Extract the (X, Y) coordinate from the center of the cell holding the provided text.  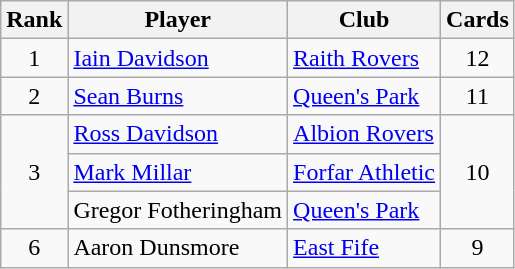
Rank (34, 20)
Cards (478, 20)
Sean Burns (178, 96)
Player (178, 20)
Forfar Athletic (364, 172)
Ross Davidson (178, 134)
Gregor Fotheringham (178, 210)
3 (34, 172)
Club (364, 20)
10 (478, 172)
Aaron Dunsmore (178, 248)
9 (478, 248)
12 (478, 58)
Iain Davidson (178, 58)
Raith Rovers (364, 58)
6 (34, 248)
11 (478, 96)
Mark Millar (178, 172)
East Fife (364, 248)
1 (34, 58)
2 (34, 96)
Albion Rovers (364, 134)
